Return [x, y] of the center of cell containing provided text 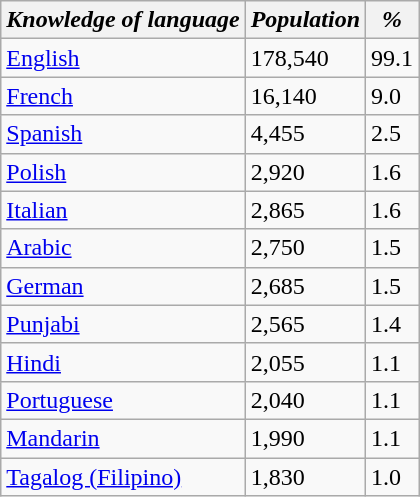
2,040 [305, 400]
2.5 [392, 134]
French [123, 96]
9.0 [392, 96]
English [123, 58]
Italian [123, 210]
16,140 [305, 96]
2,750 [305, 248]
Tagalog (Filipino) [123, 477]
2,685 [305, 286]
1.4 [392, 324]
Hindi [123, 362]
Spanish [123, 134]
Punjabi [123, 324]
Knowledge of language [123, 20]
Polish [123, 172]
1,830 [305, 477]
2,565 [305, 324]
Population [305, 20]
% [392, 20]
2,055 [305, 362]
99.1 [392, 58]
1.0 [392, 477]
Arabic [123, 248]
1,990 [305, 438]
German [123, 286]
178,540 [305, 58]
2,865 [305, 210]
4,455 [305, 134]
Mandarin [123, 438]
2,920 [305, 172]
Portuguese [123, 400]
